Identify which cell holds the provided text, then report its [x, y] central coordinate. 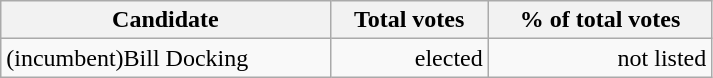
elected [409, 58]
(incumbent)Bill Docking [166, 58]
% of total votes [600, 20]
Candidate [166, 20]
not listed [600, 58]
Total votes [409, 20]
